Return (x, y) of the center of cell containing provided text 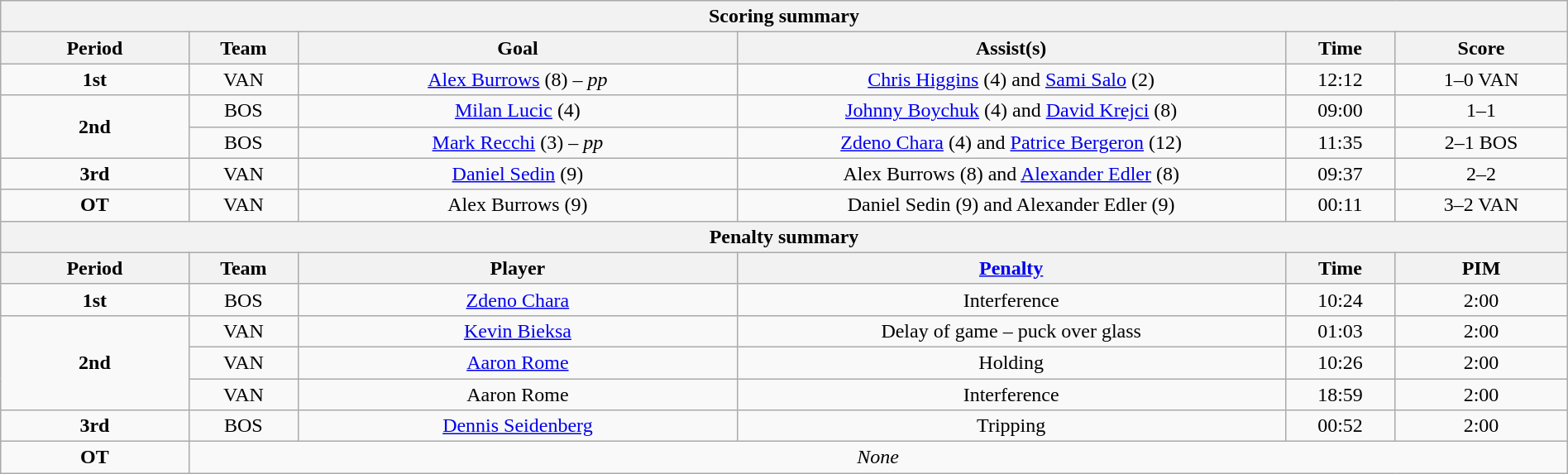
Score (1481, 48)
Chris Higgins (4) and Sami Salo (2) (1011, 79)
PIM (1481, 268)
3–2 VAN (1481, 205)
09:00 (1340, 111)
00:52 (1340, 426)
Holding (1011, 362)
Alex Burrows (8) and Alexander Edler (8) (1011, 174)
Zdeno Chara (4) and Patrice Bergeron (12) (1011, 142)
10:24 (1340, 299)
Milan Lucic (4) (518, 111)
01:03 (1340, 331)
Daniel Sedin (9) and Alexander Edler (9) (1011, 205)
Mark Recchi (3) – pp (518, 142)
Zdeno Chara (518, 299)
11:35 (1340, 142)
Goal (518, 48)
Daniel Sedin (9) (518, 174)
Assist(s) (1011, 48)
Delay of game – puck over glass (1011, 331)
2–2 (1481, 174)
00:11 (1340, 205)
12:12 (1340, 79)
Kevin Bieksa (518, 331)
18:59 (1340, 395)
2–1 BOS (1481, 142)
Player (518, 268)
1–1 (1481, 111)
None (878, 457)
Johnny Boychuk (4) and David Krejci (8) (1011, 111)
Penalty (1011, 268)
Dennis Seidenberg (518, 426)
Alex Burrows (8) – pp (518, 79)
10:26 (1340, 362)
1–0 VAN (1481, 79)
Tripping (1011, 426)
Penalty summary (784, 237)
Scoring summary (784, 17)
09:37 (1340, 174)
Alex Burrows (9) (518, 205)
